Determine the [x, y] coordinate at the center of the cell enclosing the given text.  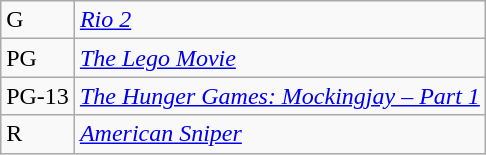
G [38, 20]
PG-13 [38, 96]
The Hunger Games: Mockingjay – Part 1 [280, 96]
The Lego Movie [280, 58]
Rio 2 [280, 20]
R [38, 134]
American Sniper [280, 134]
PG [38, 58]
